Provide the (X, Y) coordinate of the cell's center where the given text is located.  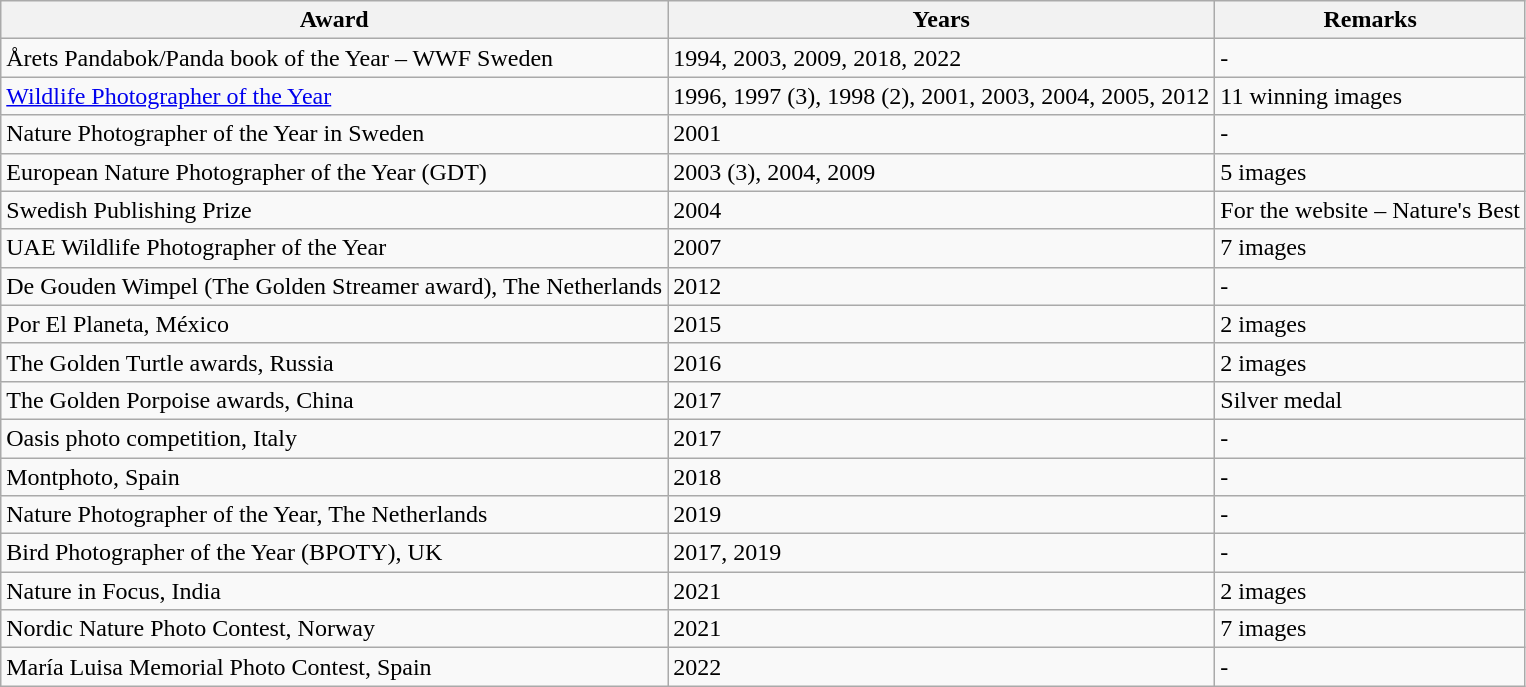
Por El Planeta, México (334, 324)
Swedish Publishing Prize (334, 210)
2022 (942, 667)
5 images (1370, 172)
Montphoto, Spain (334, 477)
Nature Photographer of the Year in Sweden (334, 134)
Årets Pandabok/Panda book of the Year – WWF Sweden (334, 58)
2007 (942, 248)
María Luisa Memorial Photo Contest, Spain (334, 667)
European Nature Photographer of the Year (GDT) (334, 172)
2015 (942, 324)
The Golden Porpoise awards, China (334, 400)
2001 (942, 134)
2017, 2019 (942, 553)
Nature Photographer of the Year, The Netherlands (334, 515)
UAE Wildlife Photographer of the Year (334, 248)
1996, 1997 (3), 1998 (2), 2001, 2003, 2004, 2005, 2012 (942, 96)
De Gouden Wimpel (The Golden Streamer award), The Netherlands (334, 286)
Remarks (1370, 20)
Nordic Nature Photo Contest, Norway (334, 629)
Bird Photographer of the Year (BPOTY), UK (334, 553)
Nature in Focus, India (334, 591)
Years (942, 20)
2019 (942, 515)
1994, 2003, 2009, 2018, 2022 (942, 58)
For the website – Nature's Best (1370, 210)
Wildlife Photographer of the Year (334, 96)
2003 (3), 2004, 2009 (942, 172)
Oasis photo competition, Italy (334, 438)
11 winning images (1370, 96)
Award (334, 20)
2004 (942, 210)
2016 (942, 362)
Silver medal (1370, 400)
2018 (942, 477)
2012 (942, 286)
The Golden Turtle awards, Russia (334, 362)
